For the text-containing cell, return its midpoint in (X, Y) coordinate format. 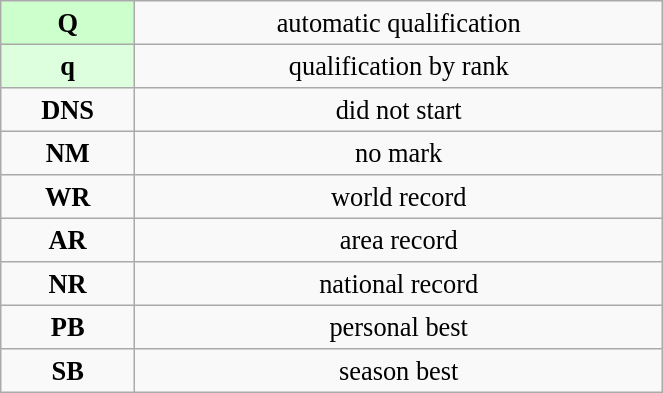
DNS (68, 109)
area record (399, 240)
national record (399, 284)
season best (399, 371)
personal best (399, 327)
q (68, 66)
SB (68, 371)
Q (68, 22)
PB (68, 327)
did not start (399, 109)
NM (68, 153)
WR (68, 197)
qualification by rank (399, 66)
no mark (399, 153)
NR (68, 284)
world record (399, 197)
AR (68, 240)
automatic qualification (399, 22)
